Determine the [x, y] coordinate at the center of the cell enclosing the given text.  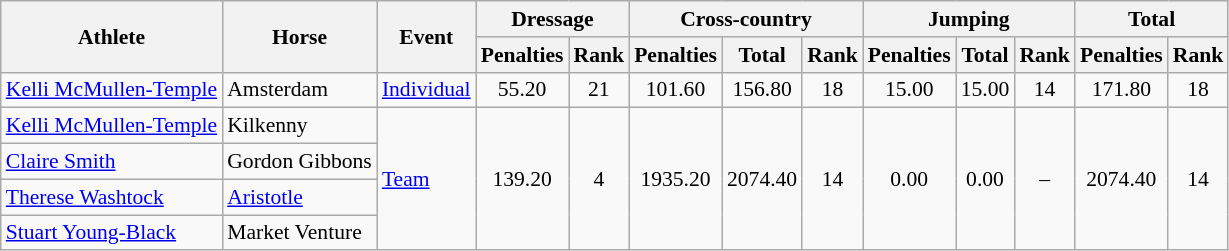
21 [600, 90]
Stuart Young-Black [112, 233]
Kilkenny [300, 126]
Team [426, 179]
156.80 [762, 90]
Market Venture [300, 233]
Amsterdam [300, 90]
Jumping [969, 19]
Dressage [552, 19]
Therese Washtock [112, 197]
55.20 [522, 90]
Athlete [112, 36]
Aristotle [300, 197]
– [1044, 179]
Horse [300, 36]
1935.20 [676, 179]
4 [600, 179]
Event [426, 36]
Claire Smith [112, 162]
101.60 [676, 90]
Cross-country [746, 19]
Gordon Gibbons [300, 162]
171.80 [1122, 90]
Individual [426, 90]
139.20 [522, 179]
